Output the [X, Y] coordinate of the center of the cell containing the given text.  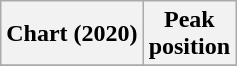
Peakposition [189, 34]
Chart (2020) [72, 34]
